Search for the cell housing the specified text and yield its (x, y) center coordinate. 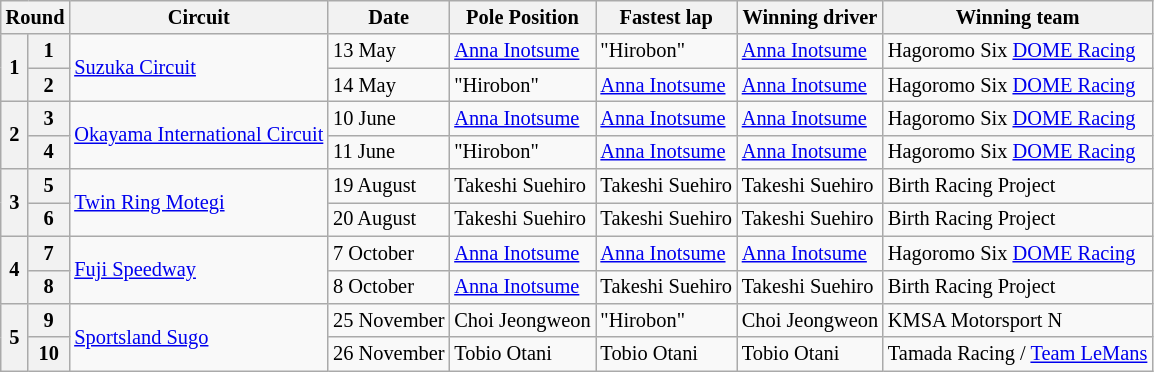
26 November (388, 354)
Winning driver (810, 17)
Okayama International Circuit (198, 134)
7 October (388, 253)
7 (48, 253)
Fastest lap (666, 17)
13 May (388, 51)
KMSA Motorsport N (1018, 320)
6 (48, 219)
8 (48, 287)
Round (36, 17)
11 June (388, 152)
Fuji Speedway (198, 270)
Circuit (198, 17)
19 August (388, 186)
Pole Position (522, 17)
Date (388, 17)
8 October (388, 287)
20 August (388, 219)
10 June (388, 118)
Sportsland Sugo (198, 336)
Tamada Racing / Team LeMans (1018, 354)
25 November (388, 320)
14 May (388, 85)
Twin Ring Motegi (198, 202)
Winning team (1018, 17)
9 (48, 320)
10 (48, 354)
Suzuka Circuit (198, 68)
